Scan for the cell matching the given text and deliver its (x, y) coordinate at center. 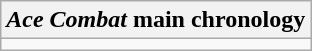
Ace Combat main chronology (156, 20)
